Output the (x, y) coordinate of the center of the cell containing the given text.  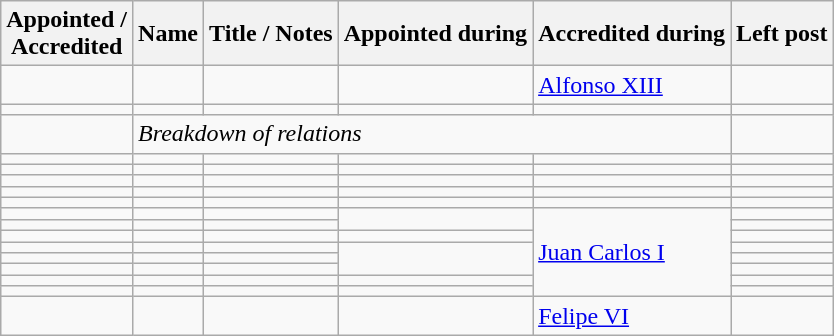
Appointed during (435, 34)
Breakdown of relations (432, 134)
Title / Notes (272, 34)
Name (168, 34)
Juan Carlos I (632, 252)
Felipe VI (632, 316)
Alfonso XIII (632, 85)
Accredited during (632, 34)
Left post (782, 34)
Appointed /Accredited (67, 34)
